Scan for the cell matching the given text and deliver its [X, Y] coordinate at center. 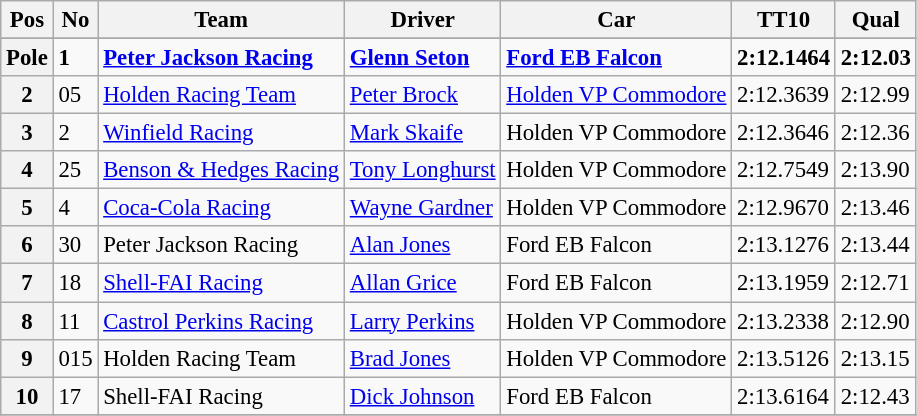
6 [27, 245]
2:12.43 [876, 396]
Mark Skaife [422, 133]
30 [76, 245]
18 [76, 283]
No [76, 20]
Benson & Hedges Racing [222, 170]
2:12.3646 [784, 133]
Pos [27, 20]
5 [27, 208]
9 [27, 358]
2:13.90 [876, 170]
Alan Jones [422, 245]
2:12.99 [876, 95]
2:12.9670 [784, 208]
17 [76, 396]
Car [616, 20]
2:13.1276 [784, 245]
Larry Perkins [422, 321]
2:13.5126 [784, 358]
Team [222, 20]
2:12.71 [876, 283]
2:12.36 [876, 133]
2:13.1959 [784, 283]
Allan Grice [422, 283]
8 [27, 321]
25 [76, 170]
Peter Brock [422, 95]
Pole [27, 58]
11 [76, 321]
Castrol Perkins Racing [222, 321]
TT10 [784, 20]
2:12.3639 [784, 95]
7 [27, 283]
2:13.44 [876, 245]
2:12.1464 [784, 58]
Coca-Cola Racing [222, 208]
2:12.03 [876, 58]
Wayne Gardner [422, 208]
Driver [422, 20]
015 [76, 358]
Winfield Racing [222, 133]
Tony Longhurst [422, 170]
10 [27, 396]
2:13.6164 [784, 396]
2:12.90 [876, 321]
2:13.46 [876, 208]
2:12.7549 [784, 170]
Dick Johnson [422, 396]
3 [27, 133]
Qual [876, 20]
05 [76, 95]
2:13.15 [876, 358]
Glenn Seton [422, 58]
1 [76, 58]
2:13.2338 [784, 321]
Brad Jones [422, 358]
